Output the [x, y] coordinate of the center of the cell containing the given text.  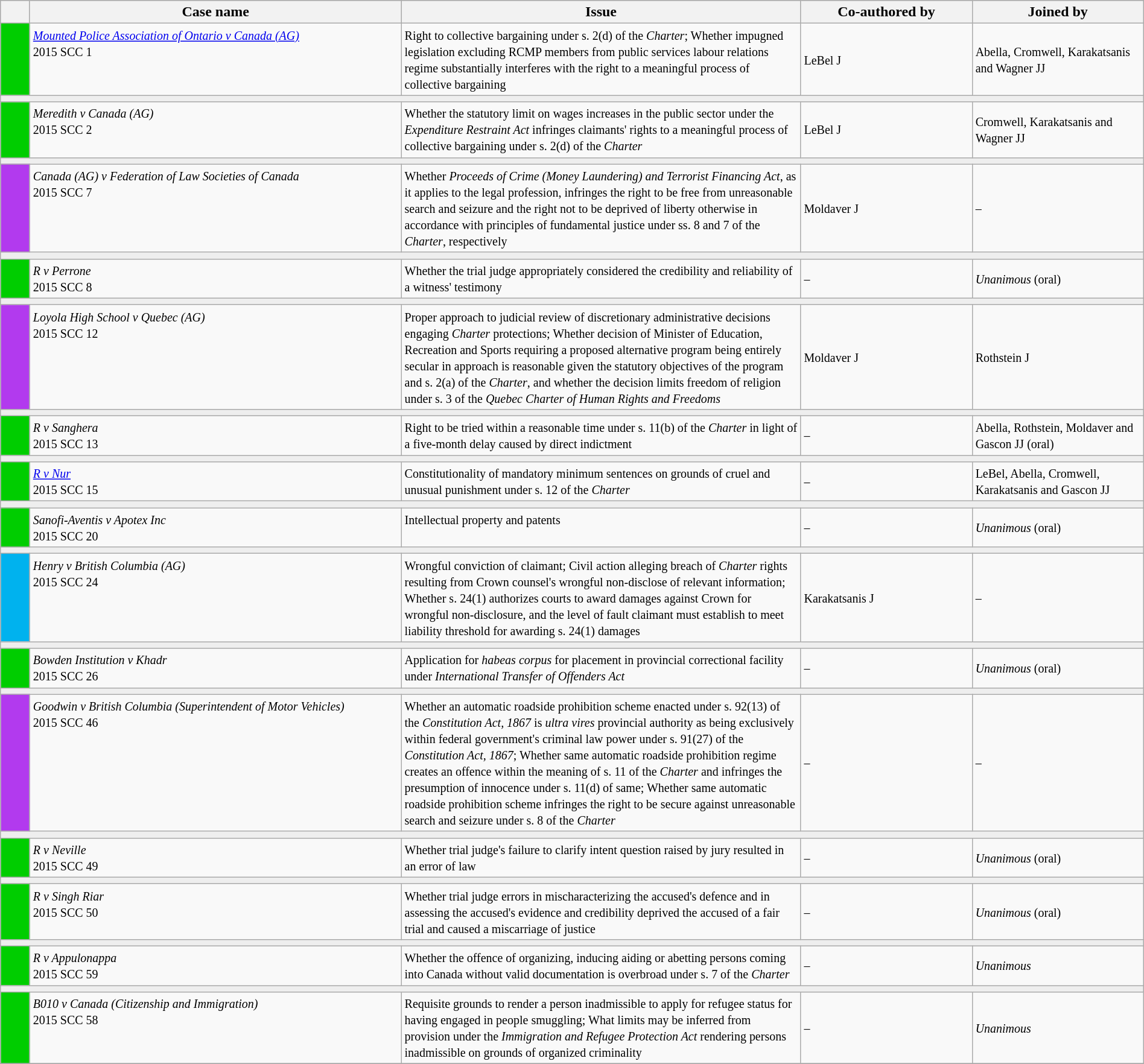
Karakatsanis J [886, 598]
Goodwin v British Columbia (Superintendent of Motor Vehicles) 2015 SCC 46 [215, 762]
B010 v Canada (Citizenship and Immigration) 2015 SCC 58 [215, 1028]
Abella, Cromwell, Karakatsanis and Wagner JJ [1058, 59]
Abella, Rothstein, Moldaver and Gascon JJ (oral) [1058, 435]
Right to be tried within a reasonable time under s. 11(b) of the Charter in light of a five-month delay caused by direct indictment [601, 435]
R v Nur 2015 SCC 15 [215, 481]
LeBel, Abella, Cromwell, Karakatsanis and Gascon JJ [1058, 481]
Bowden Institution v Khadr 2015 SCC 26 [215, 668]
R v Singh Riar 2015 SCC 50 [215, 911]
Whether the trial judge appropriately considered the credibility and reliability of a witness' testimony [601, 279]
Case name [215, 12]
Constitutionality of mandatory minimum sentences on grounds of cruel and unusual punishment under s. 12 of the Charter [601, 481]
Cromwell, Karakatsanis and Wagner JJ [1058, 130]
Rothstein J [1058, 357]
R v Perrone 2015 SCC 8 [215, 279]
Henry v British Columbia (AG) 2015 SCC 24 [215, 598]
Application for habeas corpus for placement in provincial correctional facility under International Transfer of Offenders Act [601, 668]
Whether trial judge's failure to clarify intent question raised by jury resulted in an error of law [601, 858]
Canada (AG) v Federation of Law Societies of Canada 2015 SCC 7 [215, 208]
Mounted Police Association of Ontario v Canada (AG) 2015 SCC 1 [215, 59]
R v Appulonappa 2015 SCC 59 [215, 965]
Issue [601, 12]
Co-authored by [886, 12]
Sanofi-Aventis v Apotex Inc 2015 SCC 20 [215, 527]
Joined by [1058, 12]
Meredith v Canada (AG) 2015 SCC 2 [215, 130]
R v Neville 2015 SCC 49 [215, 858]
R v Sanghera 2015 SCC 13 [215, 435]
Intellectual property and patents [601, 527]
Loyola High School v Quebec (AG) 2015 SCC 12 [215, 357]
